Capture the cell that displays the provided text and extract its (X, Y) central coordinate. 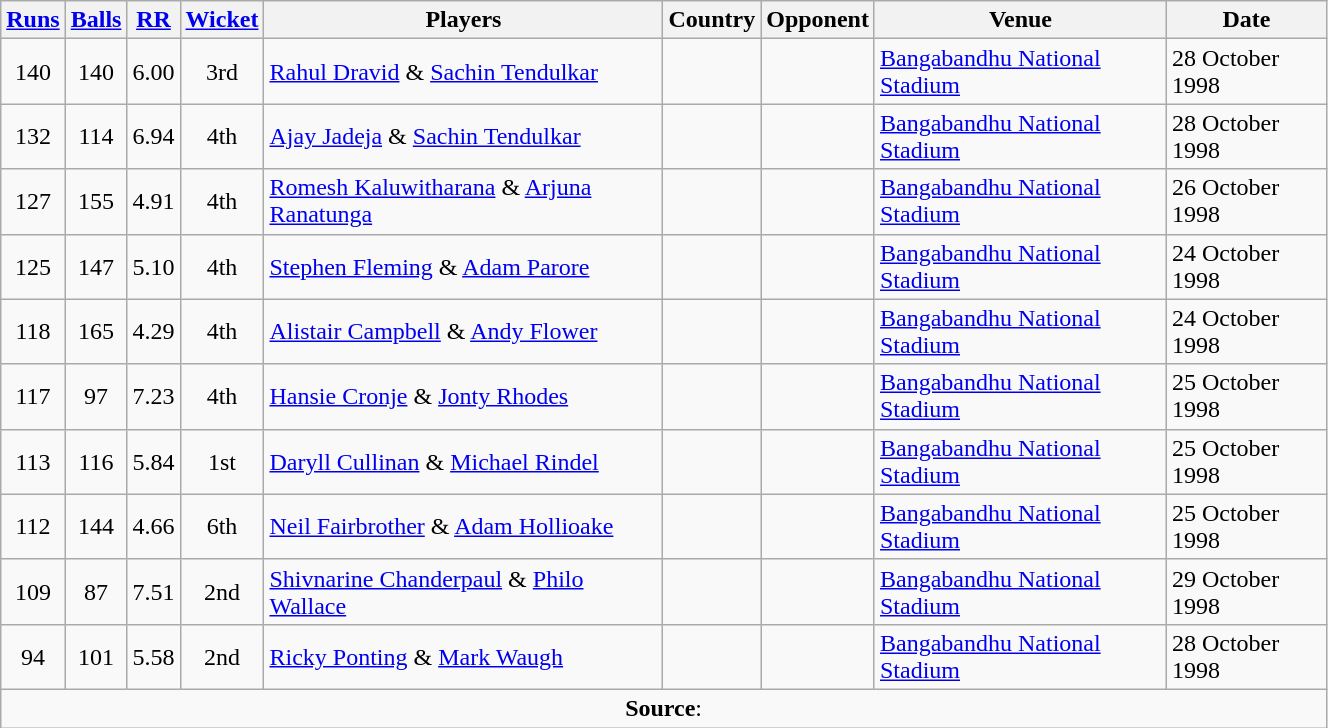
Hansie Cronje & Jonty Rhodes (464, 396)
29 October 1998 (1246, 592)
6.94 (154, 136)
Neil Fairbrother & Adam Hollioake (464, 526)
94 (33, 656)
165 (96, 332)
Opponent (818, 20)
6th (222, 526)
Romesh Kaluwitharana & Arjuna Ranatunga (464, 202)
87 (96, 592)
Runs (33, 20)
5.58 (154, 656)
Players (464, 20)
4.66 (154, 526)
Shivnarine Chanderpaul & Philo Wallace (464, 592)
Ricky Ponting & Mark Waugh (464, 656)
Ajay Jadeja & Sachin Tendulkar (464, 136)
Country (712, 20)
109 (33, 592)
Daryll Cullinan & Michael Rindel (464, 462)
125 (33, 266)
Date (1246, 20)
6.00 (154, 72)
Rahul Dravid & Sachin Tendulkar (464, 72)
147 (96, 266)
4.91 (154, 202)
Source: (664, 708)
Venue (1020, 20)
26 October 1998 (1246, 202)
1st (222, 462)
5.84 (154, 462)
97 (96, 396)
5.10 (154, 266)
118 (33, 332)
114 (96, 136)
Wicket (222, 20)
7.23 (154, 396)
7.51 (154, 592)
113 (33, 462)
Alistair Campbell & Andy Flower (464, 332)
101 (96, 656)
4.29 (154, 332)
112 (33, 526)
3rd (222, 72)
Stephen Fleming & Adam Parore (464, 266)
117 (33, 396)
155 (96, 202)
144 (96, 526)
127 (33, 202)
116 (96, 462)
132 (33, 136)
Balls (96, 20)
RR (154, 20)
